Detect which cell encompasses the target text, then output its [x, y] center coordinate. 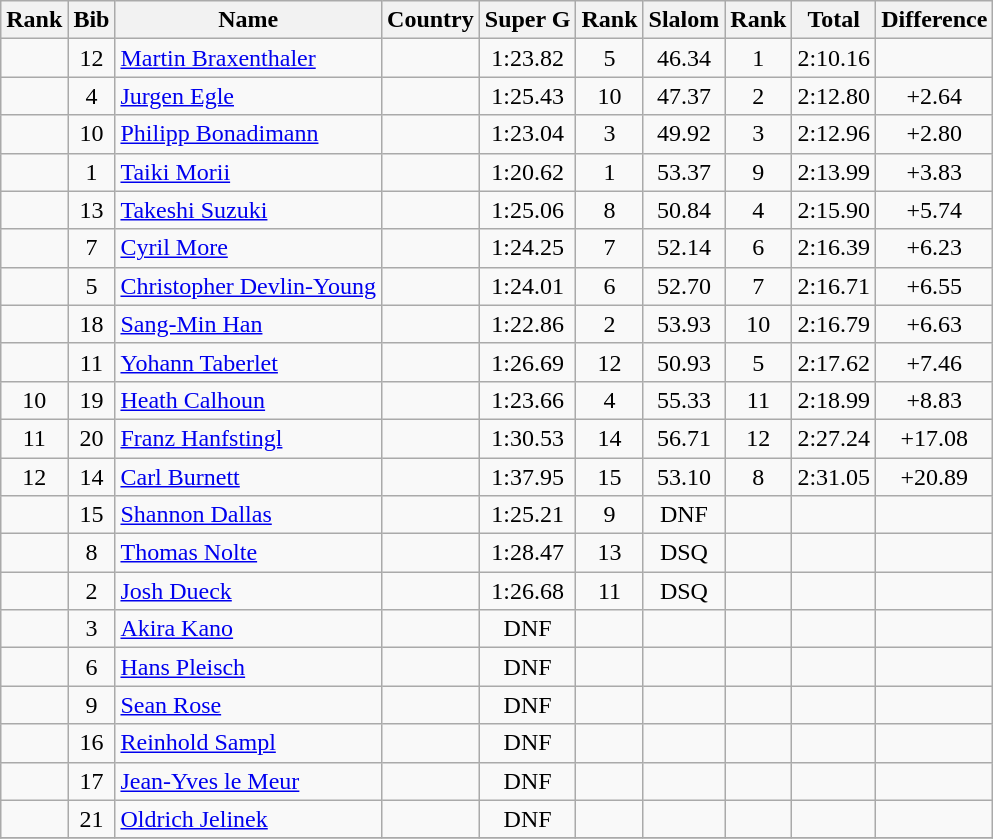
21 [92, 819]
Christopher Devlin-Young [248, 286]
Takeshi Suzuki [248, 210]
2:18.99 [834, 400]
46.34 [684, 58]
1:24.25 [528, 248]
1:23.04 [528, 134]
+8.83 [934, 400]
Shannon Dallas [248, 515]
19 [92, 400]
1:23.82 [528, 58]
Philipp Bonadimann [248, 134]
+20.89 [934, 477]
2:17.62 [834, 362]
+6.23 [934, 248]
Oldrich Jelinek [248, 819]
53.10 [684, 477]
52.70 [684, 286]
1:22.86 [528, 324]
Jean-Yves le Meur [248, 781]
Total [834, 20]
+6.63 [934, 324]
+3.83 [934, 172]
Reinhold Sampl [248, 743]
Sean Rose [248, 705]
Difference [934, 20]
+5.74 [934, 210]
2:15.90 [834, 210]
18 [92, 324]
Martin Braxenthaler [248, 58]
2:10.16 [834, 58]
Akira Kano [248, 629]
56.71 [684, 438]
Super G [528, 20]
1:25.06 [528, 210]
2:31.05 [834, 477]
50.84 [684, 210]
Jurgen Egle [248, 96]
1:26.69 [528, 362]
2:12.80 [834, 96]
47.37 [684, 96]
1:37.95 [528, 477]
2:16.71 [834, 286]
53.93 [684, 324]
53.37 [684, 172]
55.33 [684, 400]
1:28.47 [528, 553]
Slalom [684, 20]
Josh Dueck [248, 591]
Franz Hanfstingl [248, 438]
2:16.39 [834, 248]
1:20.62 [528, 172]
16 [92, 743]
1:30.53 [528, 438]
Name [248, 20]
20 [92, 438]
Carl Burnett [248, 477]
2:16.79 [834, 324]
Yohann Taberlet [248, 362]
+2.80 [934, 134]
+2.64 [934, 96]
+6.55 [934, 286]
+7.46 [934, 362]
Heath Calhoun [248, 400]
2:27.24 [834, 438]
1:25.21 [528, 515]
+17.08 [934, 438]
52.14 [684, 248]
Taiki Morii [248, 172]
Cyril More [248, 248]
50.93 [684, 362]
49.92 [684, 134]
1:23.66 [528, 400]
1:25.43 [528, 96]
1:24.01 [528, 286]
17 [92, 781]
Thomas Nolte [248, 553]
1:26.68 [528, 591]
2:13.99 [834, 172]
Country [431, 20]
Sang-Min Han [248, 324]
Hans Pleisch [248, 667]
2:12.96 [834, 134]
Bib [92, 20]
